Provide the [x, y] coordinate of the cell's center where the given text is located.  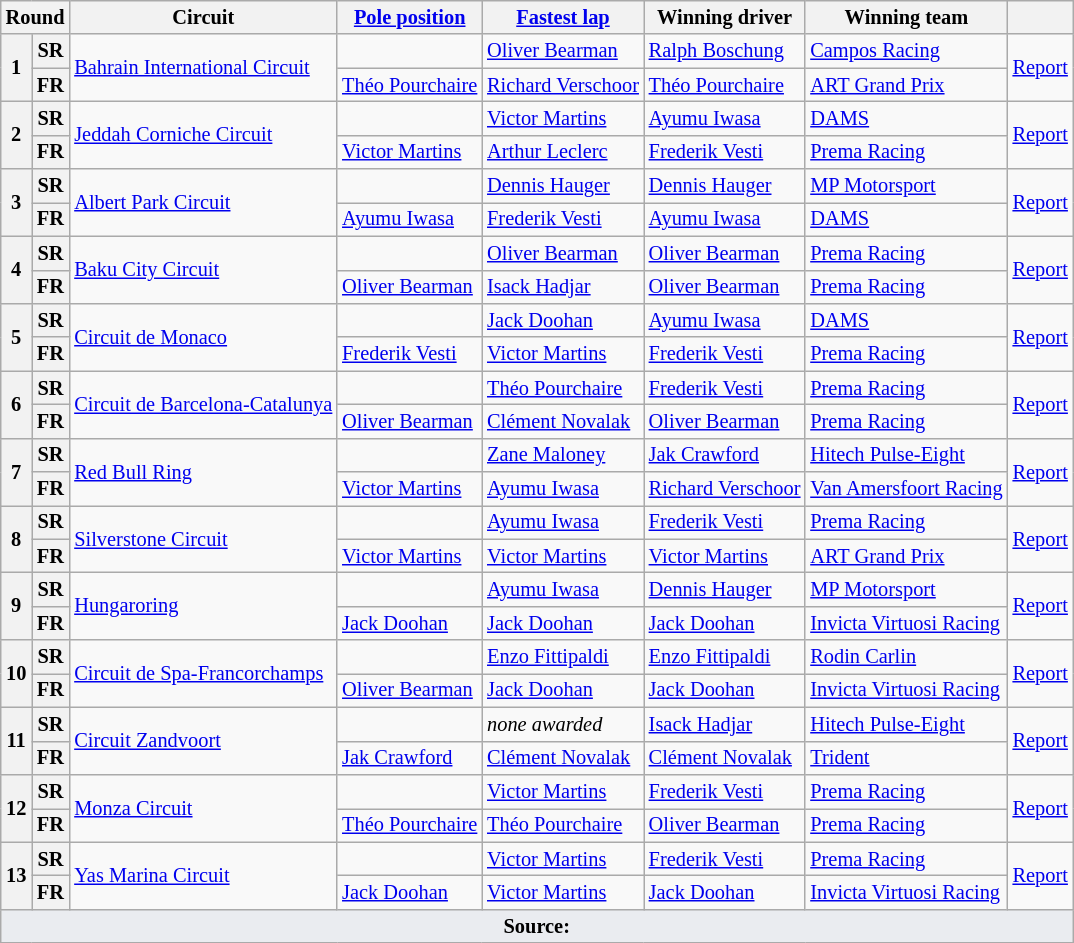
Source: [537, 926]
13 [16, 876]
Pole position [410, 17]
Circuit de Monaco [203, 336]
1 [16, 68]
none awarded [563, 724]
Circuit de Spa-Francorchamps [203, 674]
Ralph Boschung [725, 51]
Hungaroring [203, 606]
Silverstone Circuit [203, 538]
Campos Racing [906, 51]
11 [16, 740]
Monza Circuit [203, 808]
Rodin Carlin [906, 657]
9 [16, 606]
Zane Maloney [563, 455]
Bahrain International Circuit [203, 68]
10 [16, 674]
7 [16, 472]
Van Amersfoort Racing [906, 489]
Circuit [203, 17]
5 [16, 336]
Jeddah Corniche Circuit [203, 134]
Fastest lap [563, 17]
Winning driver [725, 17]
12 [16, 808]
8 [16, 538]
6 [16, 404]
4 [16, 270]
Albert Park Circuit [203, 202]
Round [36, 17]
Baku City Circuit [203, 270]
Arthur Leclerc [563, 152]
2 [16, 134]
Trident [906, 758]
Red Bull Ring [203, 472]
3 [16, 202]
Circuit de Barcelona-Catalunya [203, 404]
Circuit Zandvoort [203, 740]
Winning team [906, 17]
Yas Marina Circuit [203, 876]
